From the cell containing the given text, extract its center point as (x, y) coordinate. 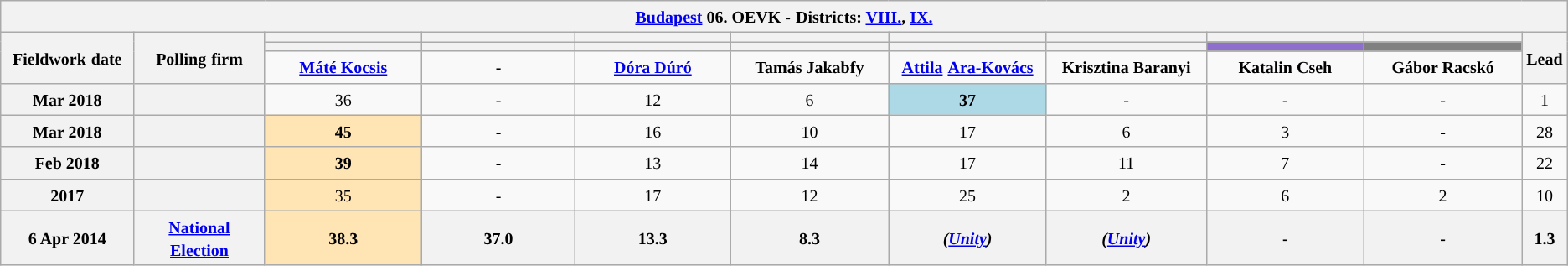
Krisztina Baranyi (1126, 67)
8.3 (809, 238)
National Election (199, 238)
37.0 (498, 238)
13 (653, 163)
16 (653, 131)
Gábor Racskó (1443, 67)
Attila Ara-Kovács (967, 67)
38.3 (343, 238)
Feb 2018 (67, 163)
1.3 (1545, 238)
39 (343, 163)
Fieldwork date (67, 58)
Budapest 06. OEVK - Districts: VIII., IX. (784, 17)
2017 (67, 195)
Dóra Dúró (653, 67)
Katalin Cseh (1285, 67)
28 (1545, 131)
3 (1285, 131)
36 (343, 99)
22 (1545, 163)
11 (1126, 163)
45 (343, 131)
35 (343, 195)
Tamás Jakabfy (809, 67)
6 Apr 2014 (67, 238)
14 (809, 163)
37 (967, 99)
1 (1545, 99)
7 (1285, 163)
25 (967, 195)
Lead (1545, 58)
13.3 (653, 238)
Máté Kocsis (343, 67)
Polling firm (199, 58)
